Capture the cell that displays the provided text and extract its [X, Y] central coordinate. 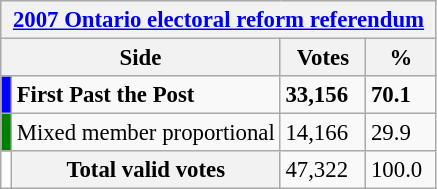
Votes [323, 58]
47,322 [323, 170]
100.0 [402, 170]
29.9 [402, 133]
First Past the Post [146, 95]
2007 Ontario electoral reform referendum [219, 20]
14,166 [323, 133]
Mixed member proportional [146, 133]
Side [140, 58]
Total valid votes [146, 170]
% [402, 58]
33,156 [323, 95]
70.1 [402, 95]
